For the text-containing cell, return its midpoint in [X, Y] coordinate format. 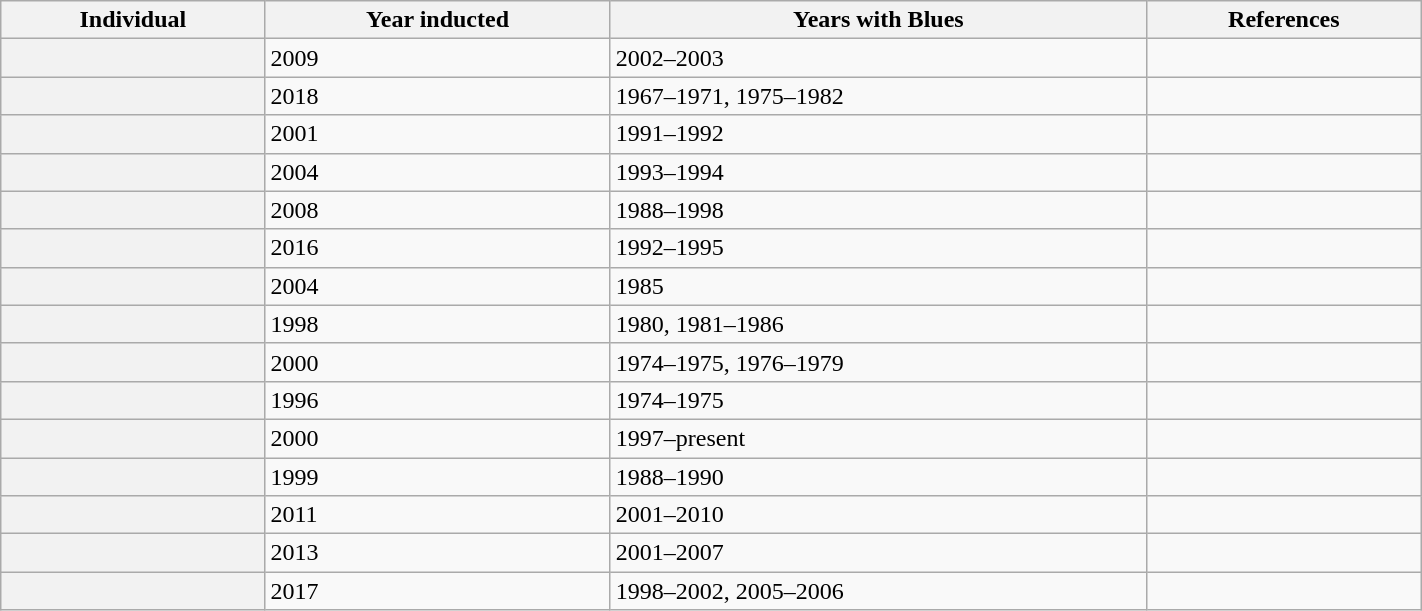
1993–1994 [878, 172]
2016 [438, 248]
1988–1990 [878, 477]
1998–2002, 2005–2006 [878, 591]
2018 [438, 96]
Year inducted [438, 20]
1974–1975 [878, 400]
1992–1995 [878, 248]
Individual [133, 20]
2009 [438, 58]
2008 [438, 210]
2013 [438, 553]
References [1284, 20]
2001–2010 [878, 515]
1985 [878, 286]
1980, 1981–1986 [878, 324]
1988–1998 [878, 210]
2017 [438, 591]
Years with Blues [878, 20]
1967–1971, 1975–1982 [878, 96]
1998 [438, 324]
2002–2003 [878, 58]
1974–1975, 1976–1979 [878, 362]
2001 [438, 134]
1996 [438, 400]
1997–present [878, 438]
1999 [438, 477]
2011 [438, 515]
2001–2007 [878, 553]
1991–1992 [878, 134]
